Capture the cell that displays the provided text and extract its [X, Y] central coordinate. 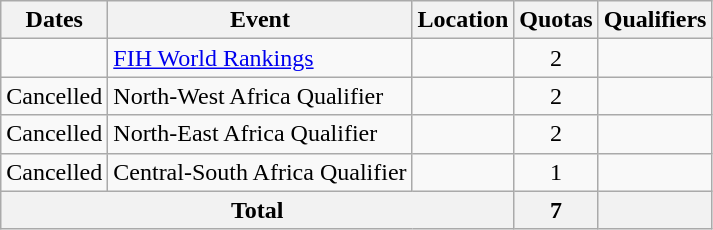
FIH World Rankings [260, 58]
1 [556, 172]
North-East Africa Qualifier [260, 134]
North-West Africa Qualifier [260, 96]
7 [556, 210]
Central-South Africa Qualifier [260, 172]
Location [463, 20]
Qualifiers [655, 20]
Total [258, 210]
Dates [54, 20]
Event [260, 20]
Quotas [556, 20]
